Detect which cell encompasses the target text, then output its (x, y) center coordinate. 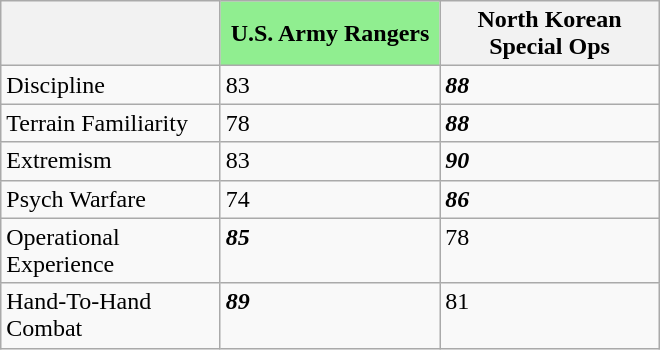
89 (330, 316)
86 (550, 199)
74 (330, 199)
90 (550, 161)
U.S. Army Rangers (330, 34)
Terrain Familiarity (110, 123)
85 (330, 250)
North Korean Special Ops (550, 34)
Extremism (110, 161)
Operational Experience (110, 250)
Psych Warfare (110, 199)
Hand-To-Hand Combat (110, 316)
81 (550, 316)
Discipline (110, 85)
